Provide the (x, y) coordinate of the cell's center where the given text is located.  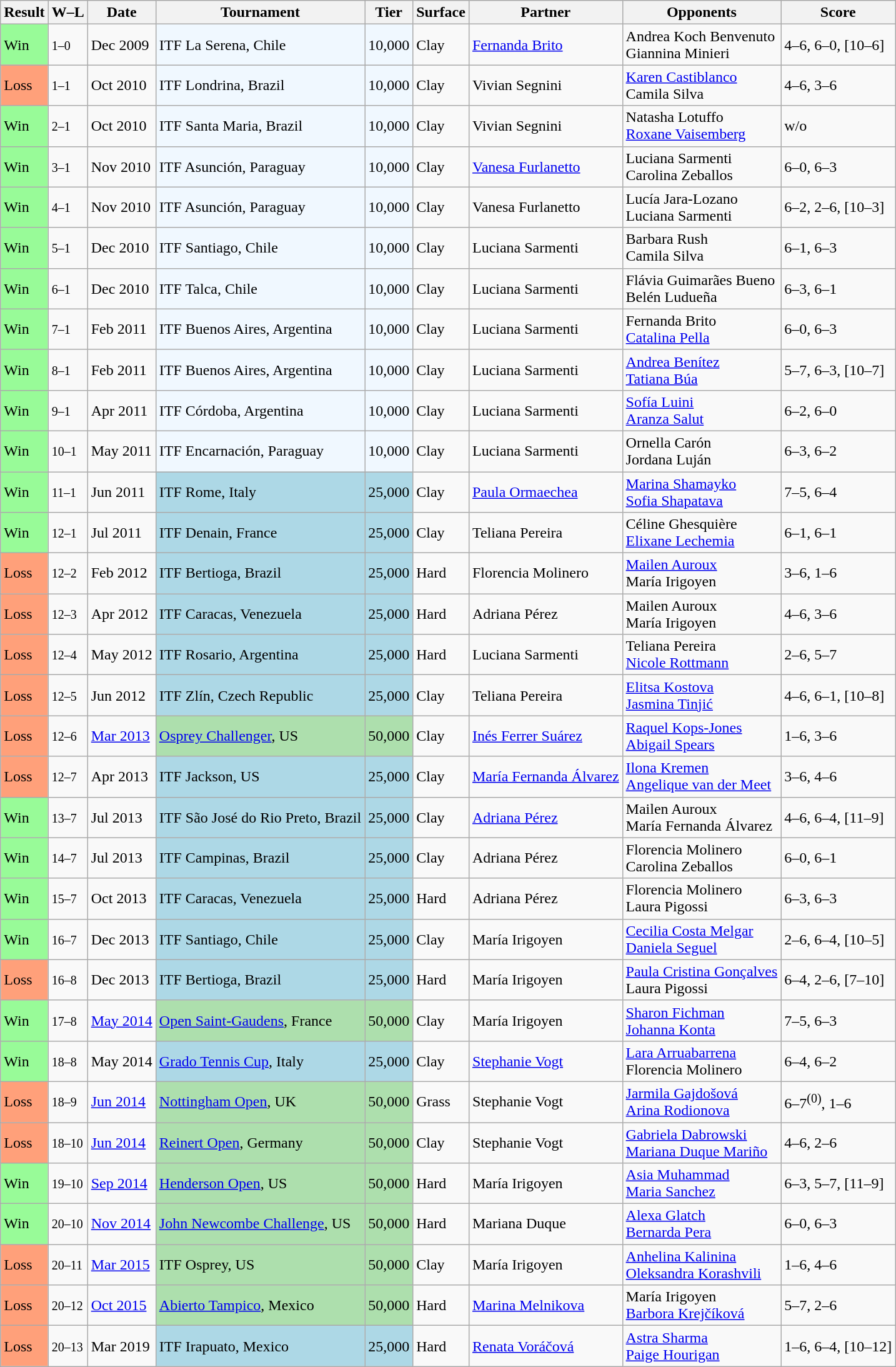
14–7 (67, 858)
6–0, 6–1 (839, 858)
5–7, 2–6 (839, 1305)
Open Saint-Gaudens, France (260, 1020)
18–9 (67, 1101)
Mailen Auroux María Fernanda Álvarez (702, 818)
Florencia Molinero Carolina Zeballos (702, 858)
Sep 2014 (121, 1184)
17–8 (67, 1020)
Grado Tennis Cup, Italy (260, 1061)
6–3, 6–2 (839, 451)
Mariana Duque (545, 1224)
Andrea Benítez Tatiana Búa (702, 370)
Sofía Luini Aranza Salut (702, 410)
4–6, 6–4, [11–9] (839, 818)
20–12 (67, 1305)
ITF Rome, Italy (260, 491)
15–7 (67, 899)
6–3, 6–3 (839, 899)
2–1 (67, 126)
Opponents (702, 13)
Raquel Kops-Jones Abigail Spears (702, 736)
Barbara Rush Camila Silva (702, 248)
Reinert Open, Germany (260, 1143)
13–7 (67, 818)
Dec 2009 (121, 45)
Henderson Open, US (260, 1184)
María Irigoyen Barbora Krejčíková (702, 1305)
Marina Shamayko Sofia Shapatava (702, 491)
Abierto Tampico, Mexico (260, 1305)
18–10 (67, 1143)
12–5 (67, 695)
11–1 (67, 491)
Ilona Kremen Angelique van der Meet (702, 776)
7–5, 6–4 (839, 491)
6–7(0), 1–6 (839, 1101)
12–2 (67, 574)
ITF Campinas, Brazil (260, 858)
Paula Cristina Gonçalves Laura Pigossi (702, 980)
Gabriela Dabrowski Mariana Duque Mariño (702, 1143)
6–1, 6–3 (839, 248)
Teliana Pereira Nicole Rottmann (702, 655)
Fernanda Brito (545, 45)
16–7 (67, 939)
7–5, 6–3 (839, 1020)
8–1 (67, 370)
ITF Córdoba, Argentina (260, 410)
Tier (389, 13)
6–3, 6–1 (839, 289)
ITF Santa Maria, Brazil (260, 126)
Osprey Challenger, US (260, 736)
12–3 (67, 614)
10–1 (67, 451)
ITF Talca, Chile (260, 289)
Inés Ferrer Suárez (545, 736)
Astra Sharma Paige Hourigan (702, 1346)
4–6, 6–1, [10–8] (839, 695)
ITF Rosario, Argentina (260, 655)
Alexa Glatch Bernarda Pera (702, 1224)
Asia Muhammad Maria Sanchez (702, 1184)
6–4, 6–2 (839, 1061)
6–1, 6–1 (839, 533)
Marina Melnikova (545, 1305)
Cecilia Costa Melgar Daniela Seguel (702, 939)
Apr 2011 (121, 410)
Lara Arruabarrena Florencia Molinero (702, 1061)
Nov 2014 (121, 1224)
Grass (441, 1101)
Score (839, 13)
Result (24, 13)
Sharon Fichman Johanna Konta (702, 1020)
4–6, 6–0, [10–6] (839, 45)
W–L (67, 13)
Lucía Jara-Lozano Luciana Sarmenti (702, 208)
Paula Ormaechea (545, 491)
Florencia Molinero Laura Pigossi (702, 899)
5–7, 6–3, [10–7] (839, 370)
6–2, 6–0 (839, 410)
Surface (441, 13)
1–1 (67, 85)
May 2012 (121, 655)
Ornella Carón Jordana Luján (702, 451)
Florencia Molinero (545, 574)
16–8 (67, 980)
Mar 2019 (121, 1346)
Apr 2013 (121, 776)
19–10 (67, 1184)
6–4, 2–6, [7–10] (839, 980)
Natasha Lotuffo Roxane Vaisemberg (702, 126)
Feb 2012 (121, 574)
2–6, 6–4, [10–5] (839, 939)
Elitsa Kostova Jasmina Tinjić (702, 695)
Jun 2012 (121, 695)
ITF La Serena, Chile (260, 45)
12–7 (67, 776)
Mar 2013 (121, 736)
6–2, 2–6, [10–3] (839, 208)
ITF Irapuato, Mexico (260, 1346)
Flávia Guimarães Bueno Belén Ludueña (702, 289)
ITF Denain, France (260, 533)
ITF Jackson, US (260, 776)
Apr 2012 (121, 614)
Luciana Sarmenti Carolina Zeballos (702, 166)
Céline Ghesquière Elixane Lechemia (702, 533)
ITF Encarnación, Paraguay (260, 451)
9–1 (67, 410)
12–4 (67, 655)
Oct 2015 (121, 1305)
12–6 (67, 736)
1–6, 4–6 (839, 1265)
3–1 (67, 166)
20–13 (67, 1346)
Renata Voráčová (545, 1346)
Date (121, 13)
4–1 (67, 208)
1–6, 6–4, [10–12] (839, 1346)
4–6, 2–6 (839, 1143)
6–1 (67, 289)
ITF Londrina, Brazil (260, 85)
Partner (545, 13)
Jul 2011 (121, 533)
Andrea Koch Benvenuto Giannina Minieri (702, 45)
1–0 (67, 45)
Nottingham Open, UK (260, 1101)
John Newcombe Challenge, US (260, 1224)
7–1 (67, 329)
Oct 2013 (121, 899)
Fernanda Brito Catalina Pella (702, 329)
12–1 (67, 533)
ITF Zlín, Czech Republic (260, 695)
ITF São José do Rio Preto, Brazil (260, 818)
20–10 (67, 1224)
w/o (839, 126)
2–6, 5–7 (839, 655)
18–8 (67, 1061)
ITF Osprey, US (260, 1265)
Karen Castiblanco Camila Silva (702, 85)
Tournament (260, 13)
6–3, 5–7, [11–9] (839, 1184)
Anhelina Kalinina Oleksandra Korashvili (702, 1265)
3–6, 4–6 (839, 776)
Jun 2011 (121, 491)
1–6, 3–6 (839, 736)
May 2011 (121, 451)
Jarmila Gajdošová Arina Rodionova (702, 1101)
3–6, 1–6 (839, 574)
María Fernanda Álvarez (545, 776)
20–11 (67, 1265)
Mar 2015 (121, 1265)
5–1 (67, 248)
